Locate the cell with the specified text and output its [X, Y] center coordinate. 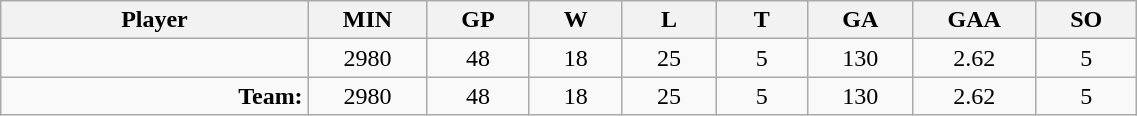
GP [478, 20]
GAA [974, 20]
SO [1086, 20]
Player [154, 20]
L [668, 20]
Team: [154, 96]
W [576, 20]
GA [860, 20]
MIN [368, 20]
T [762, 20]
